Identify which cell holds the provided text, then report its [X, Y] central coordinate. 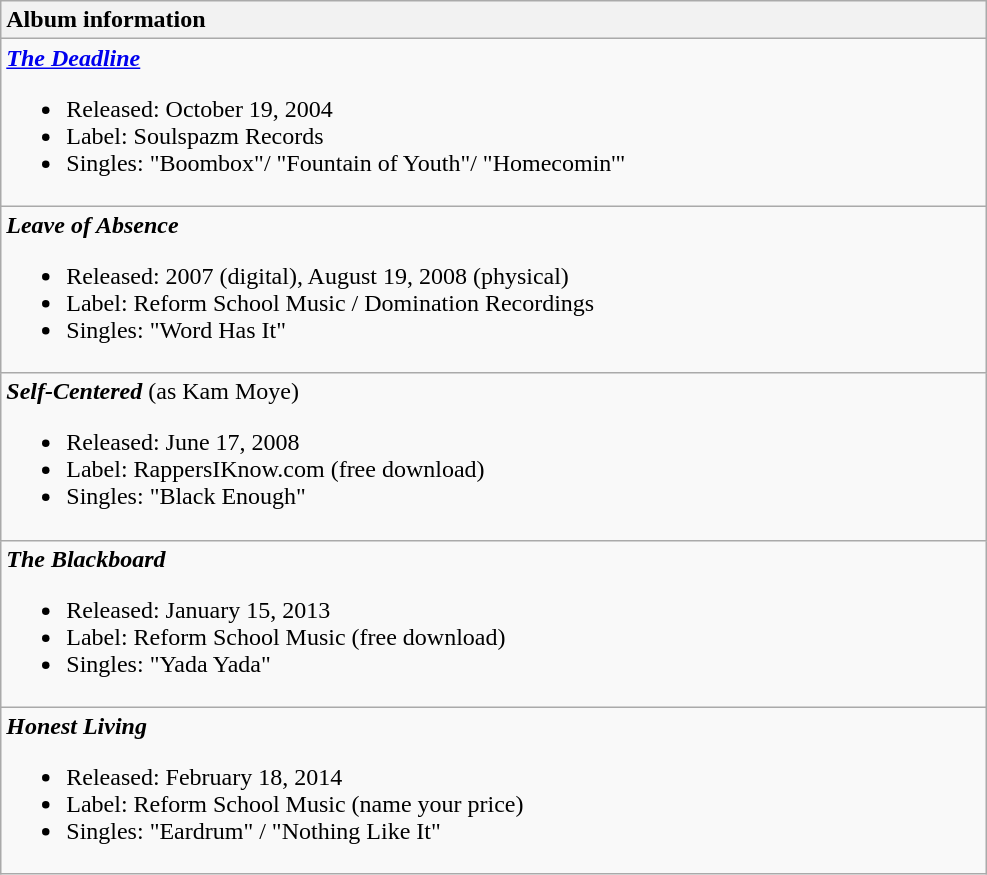
The DeadlineReleased: October 19, 2004Label: Soulspazm RecordsSingles: "Boombox"/ "Fountain of Youth"/ "Homecomin'" [494, 122]
Self-Centered (as Kam Moye)Released: June 17, 2008Label: RappersIKnow.com (free download)Singles: "Black Enough" [494, 456]
Leave of AbsenceReleased: 2007 (digital), August 19, 2008 (physical)Label: Reform School Music / Domination RecordingsSingles: "Word Has It" [494, 290]
Honest LivingReleased: February 18, 2014Label: Reform School Music (name your price)Singles: "Eardrum" / "Nothing Like It" [494, 790]
The BlackboardReleased: January 15, 2013Label: Reform School Music (free download)Singles: "Yada Yada" [494, 624]
Album information [494, 20]
